Detect which cell encompasses the target text, then output its (X, Y) center coordinate. 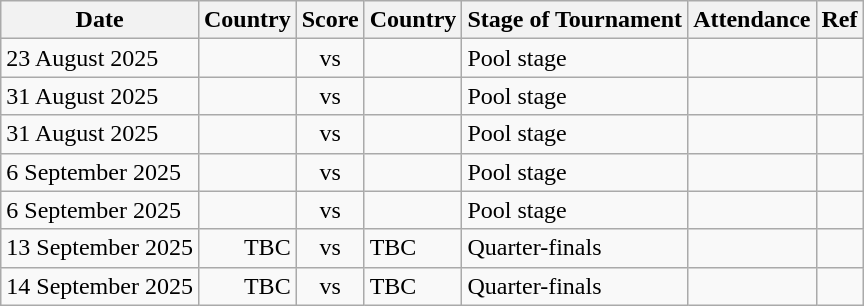
Stage of Tournament (575, 20)
23 August 2025 (100, 58)
Ref (840, 20)
Date (100, 20)
13 September 2025 (100, 248)
Attendance (752, 20)
Score (330, 20)
14 September 2025 (100, 286)
